Determine the [X, Y] coordinate at the center of the cell enclosing the given text.  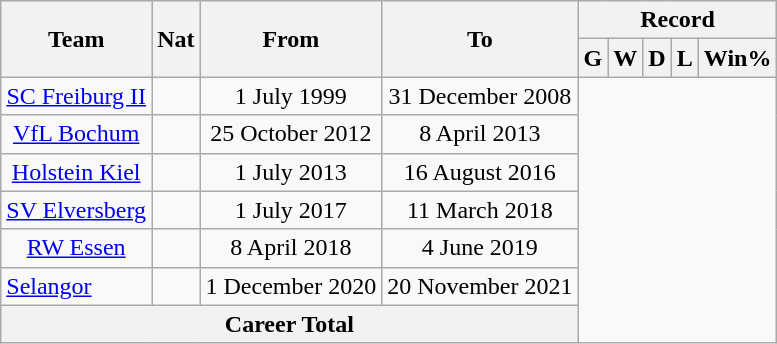
1 July 2017 [291, 210]
8 April 2018 [291, 248]
1 July 2013 [291, 172]
D [657, 58]
20 November 2021 [480, 286]
Holstein Kiel [76, 172]
To [480, 39]
Win% [738, 58]
Career Total [290, 324]
VfL Bochum [76, 134]
16 August 2016 [480, 172]
25 October 2012 [291, 134]
Nat [176, 39]
Record [678, 20]
G [593, 58]
1 July 1999 [291, 96]
4 June 2019 [480, 248]
31 December 2008 [480, 96]
SV Elversberg [76, 210]
Team [76, 39]
RW Essen [76, 248]
SC Freiburg II [76, 96]
1 December 2020 [291, 286]
11 March 2018 [480, 210]
L [684, 58]
8 April 2013 [480, 134]
Selangor [76, 286]
W [626, 58]
From [291, 39]
